Search for the cell housing the specified text and yield its (X, Y) center coordinate. 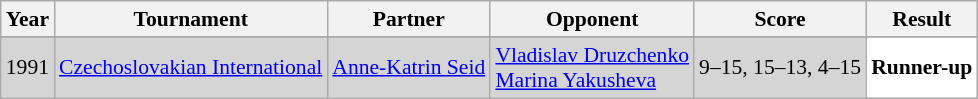
Tournament (190, 19)
Score (780, 19)
Partner (408, 19)
9–15, 15–13, 4–15 (780, 68)
Year (28, 19)
Opponent (592, 19)
Runner-up (922, 68)
Vladislav Druzchenko Marina Yakusheva (592, 68)
Anne-Katrin Seid (408, 68)
1991 (28, 68)
Result (922, 19)
Czechoslovakian International (190, 68)
